Return the (X, Y) coordinate for the center point of the cell that contains the specified text.  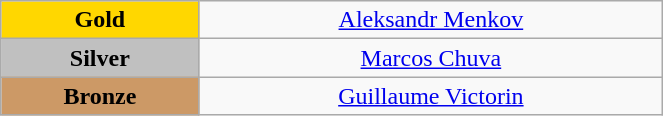
Aleksandr Menkov (431, 20)
Gold (100, 20)
Marcos Chuva (431, 58)
Silver (100, 58)
Bronze (100, 96)
Guillaume Victorin (431, 96)
